From the cell containing the given text, extract its center point as [X, Y] coordinate. 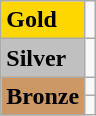
Gold [43, 20]
Silver [43, 58]
Bronze [43, 96]
